Search for the cell housing the specified text and yield its (x, y) center coordinate. 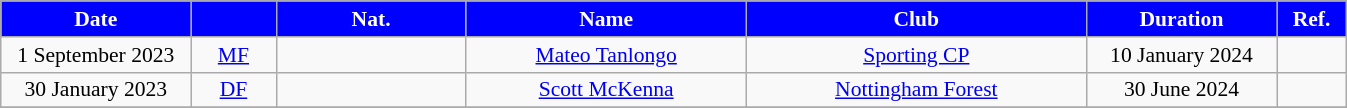
Duration (1181, 19)
30 January 2023 (96, 90)
Scott McKenna (606, 90)
MF (234, 55)
1 September 2023 (96, 55)
Name (606, 19)
Sporting CP (916, 55)
DF (234, 90)
Nat. (371, 19)
Ref. (1311, 19)
Nottingham Forest (916, 90)
10 January 2024 (1181, 55)
Date (96, 19)
30 June 2024 (1181, 90)
Mateo Tanlongo (606, 55)
Club (916, 19)
